Return the [x, y] coordinate for the center point of the cell that contains the specified text.  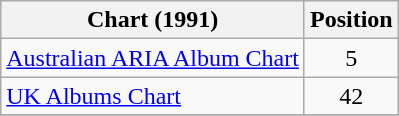
Chart (1991) [153, 20]
Australian ARIA Album Chart [153, 58]
5 [351, 58]
42 [351, 96]
Position [351, 20]
UK Albums Chart [153, 96]
